Provide the [X, Y] coordinate of the cell's center where the given text is located.  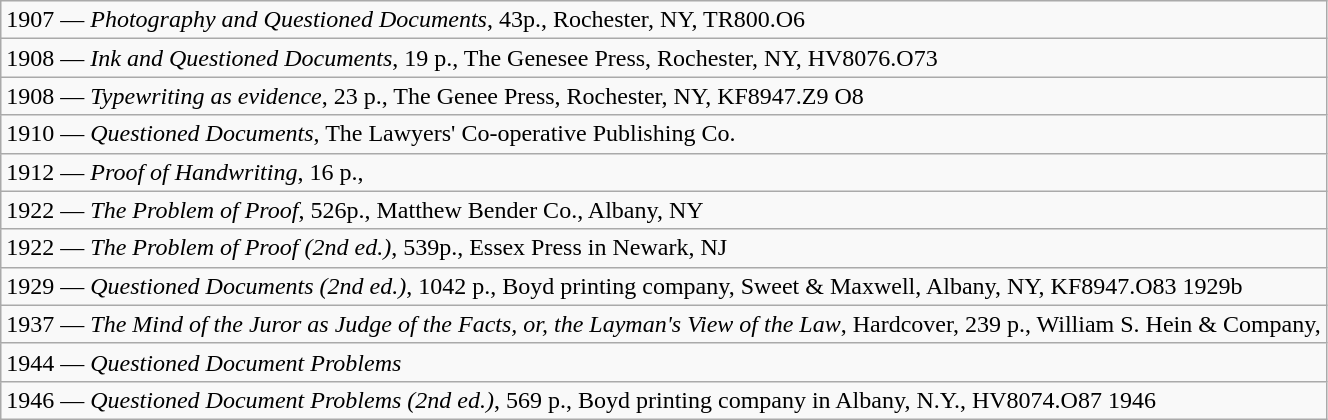
1910 — Questioned Documents, The Lawyers' Co-operative Publishing Co. [664, 134]
1922 — The Problem of Proof (2nd ed.), 539p., Essex Press in Newark, NJ [664, 248]
1929 — Questioned Documents (2nd ed.), 1042 p., Boyd printing company, Sweet & Maxwell, Albany, NY, KF8947.O83 1929b [664, 286]
1912 — Proof of Handwriting, 16 p., [664, 172]
1937 — The Mind of the Juror as Judge of the Facts, or, the Layman's View of the Law, Hardcover, 239 p., William S. Hein & Company, [664, 324]
1907 — Photography and Questioned Documents, 43p., Rochester, NY, TR800.O6 [664, 20]
1946 — Questioned Document Problems (2nd ed.), 569 p., Boyd printing company in Albany, N.Y., HV8074.O87 1946 [664, 400]
1922 — The Problem of Proof, 526p., Matthew Bender Co., Albany, NY [664, 210]
1944 — Questioned Document Problems [664, 362]
1908 — Typewriting as evidence, 23 p., The Genee Press, Rochester, NY, KF8947.Z9 O8 [664, 96]
1908 — Ink and Questioned Documents, 19 p., The Genesee Press, Rochester, NY, HV8076.O73 [664, 58]
